Search for the cell housing the specified text and yield its [x, y] center coordinate. 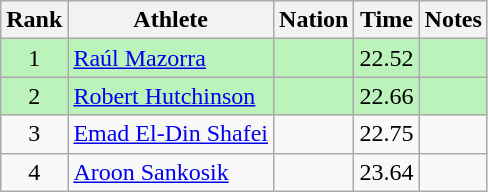
Raúl Mazorra [171, 58]
Notes [453, 20]
Robert Hutchinson [171, 96]
Athlete [171, 20]
22.52 [386, 58]
Time [386, 20]
22.66 [386, 96]
Nation [314, 20]
3 [34, 134]
23.64 [386, 172]
22.75 [386, 134]
2 [34, 96]
Emad El-Din Shafei [171, 134]
4 [34, 172]
1 [34, 58]
Rank [34, 20]
Aroon Sankosik [171, 172]
